Pinpoint the cell where the given text exists, returning its [X, Y] midpoint coordinate. 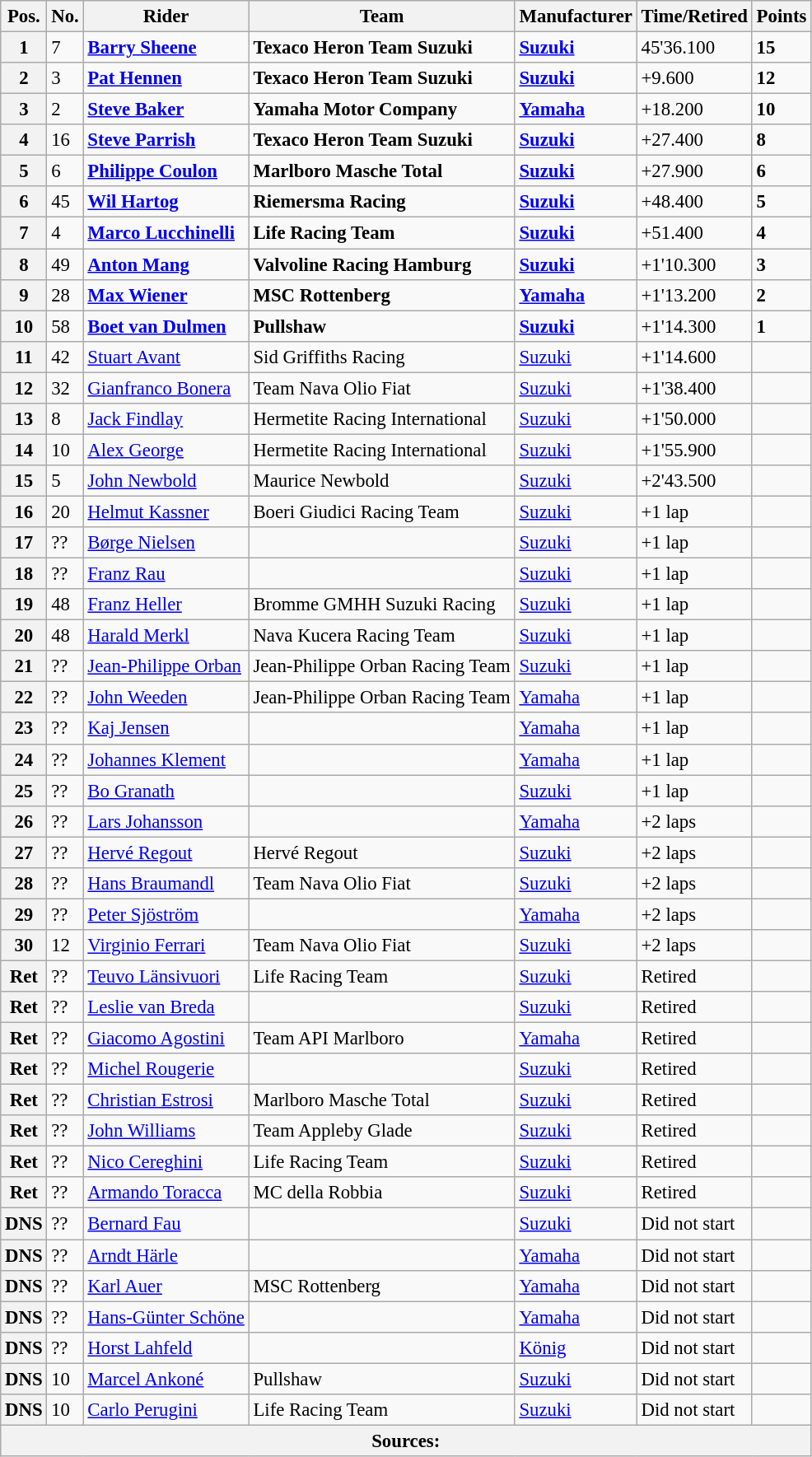
Leslie van Breda [166, 1007]
Sid Griffiths Racing [382, 357]
Carlo Perugini [166, 1410]
Max Wiener [166, 295]
23 [24, 729]
Jean-Philippe Orban [166, 666]
Giacomo Agostini [166, 1039]
Christian Estrosi [166, 1100]
Team API Marlboro [382, 1039]
Alex George [166, 450]
Boeri Giudici Racing Team [382, 511]
+1'13.200 [694, 295]
25 [24, 791]
Johannes Klement [166, 759]
24 [24, 759]
John Williams [166, 1131]
Anton Mang [166, 264]
Time/Retired [694, 16]
John Newbold [166, 481]
Jack Findlay [166, 419]
Nico Cereghini [166, 1162]
Philippe Coulon [166, 171]
Michel Rougerie [166, 1069]
42 [65, 357]
27 [24, 852]
9 [24, 295]
13 [24, 419]
Børge Nielsen [166, 543]
Horst Lahfeld [166, 1347]
Barry Sheene [166, 48]
Boet van Dulmen [166, 326]
+1'55.900 [694, 450]
Stuart Avant [166, 357]
Steve Parrish [166, 140]
Team [382, 16]
Armando Toracca [166, 1193]
29 [24, 914]
Valvoline Racing Hamburg [382, 264]
Sources: [406, 1441]
+48.400 [694, 202]
+1'38.400 [694, 388]
Team Appleby Glade [382, 1131]
11 [24, 357]
30 [24, 946]
Arndt Härle [166, 1255]
No. [65, 16]
22 [24, 698]
Rider [166, 16]
+9.600 [694, 78]
21 [24, 666]
Teuvo Länsivuori [166, 976]
Franz Rau [166, 574]
26 [24, 821]
Franz Heller [166, 605]
Bromme GMHH Suzuki Racing [382, 605]
+1'14.300 [694, 326]
König [576, 1347]
18 [24, 574]
+1'14.600 [694, 357]
+51.400 [694, 233]
Steve Baker [166, 110]
Yamaha Motor Company [382, 110]
Pos. [24, 16]
Helmut Kassner [166, 511]
Virginio Ferrari [166, 946]
MC della Robbia [382, 1193]
Peter Sjöström [166, 914]
John Weeden [166, 698]
Hans Braumandl [166, 884]
Kaj Jensen [166, 729]
Maurice Newbold [382, 481]
Nava Kucera Racing Team [382, 636]
+2'43.500 [694, 481]
14 [24, 450]
+27.900 [694, 171]
Harald Merkl [166, 636]
Hans-Günter Schöne [166, 1317]
17 [24, 543]
Points [781, 16]
Karl Auer [166, 1286]
Wil Hartog [166, 202]
58 [65, 326]
45'36.100 [694, 48]
49 [65, 264]
Manufacturer [576, 16]
+1'50.000 [694, 419]
Marcel Ankoné [166, 1379]
Bo Granath [166, 791]
45 [65, 202]
32 [65, 388]
Riemersma Racing [382, 202]
Gianfranco Bonera [166, 388]
19 [24, 605]
Pat Hennen [166, 78]
Marco Lucchinelli [166, 233]
Lars Johansson [166, 821]
+1'10.300 [694, 264]
+27.400 [694, 140]
Bernard Fau [166, 1224]
+18.200 [694, 110]
